Extract the [X, Y] coordinate from the center of the cell holding the provided text.  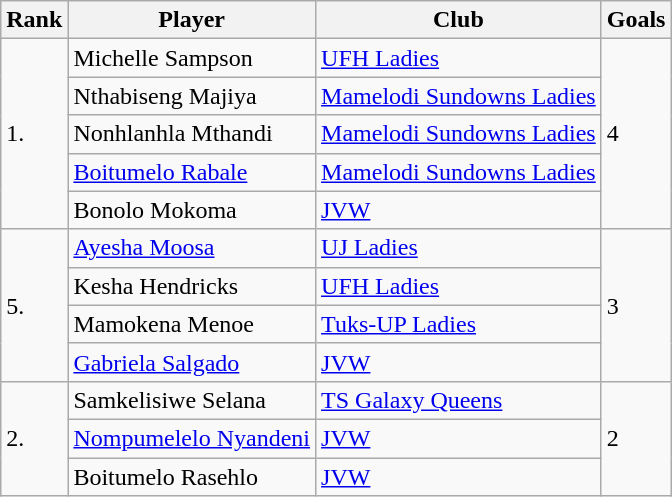
Nonhlanhla Mthandi [192, 134]
Player [192, 20]
1. [34, 134]
Michelle Sampson [192, 58]
Bonolo Mokoma [192, 210]
4 [636, 134]
Mamokena Menoe [192, 324]
Gabriela Salgado [192, 362]
Goals [636, 20]
Club [459, 20]
UJ Ladies [459, 248]
Kesha Hendricks [192, 286]
Boitumelo Rabale [192, 172]
Boitumelo Rasehlo [192, 477]
Rank [34, 20]
2. [34, 438]
Nompumelelo Nyandeni [192, 438]
TS Galaxy Queens [459, 400]
5. [34, 305]
Ayesha Moosa [192, 248]
2 [636, 438]
Tuks-UP Ladies [459, 324]
Nthabiseng Majiya [192, 96]
3 [636, 305]
Samkelisiwe Selana [192, 400]
